Output the [X, Y] coordinate of the center of the cell containing the given text.  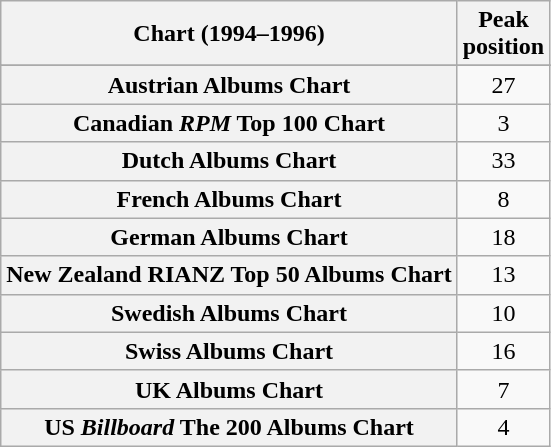
French Albums Chart [229, 199]
Chart (1994–1996) [229, 34]
16 [503, 351]
10 [503, 313]
13 [503, 275]
Canadian RPM Top 100 Chart [229, 123]
8 [503, 199]
Dutch Albums Chart [229, 161]
7 [503, 389]
Swiss Albums Chart [229, 351]
27 [503, 85]
4 [503, 427]
UK Albums Chart [229, 389]
Peakposition [503, 34]
New Zealand RIANZ Top 50 Albums Chart [229, 275]
3 [503, 123]
33 [503, 161]
German Albums Chart [229, 237]
18 [503, 237]
Austrian Albums Chart [229, 85]
US Billboard The 200 Albums Chart [229, 427]
Swedish Albums Chart [229, 313]
